Provide the [x, y] coordinate of the cell's center where the given text is located.  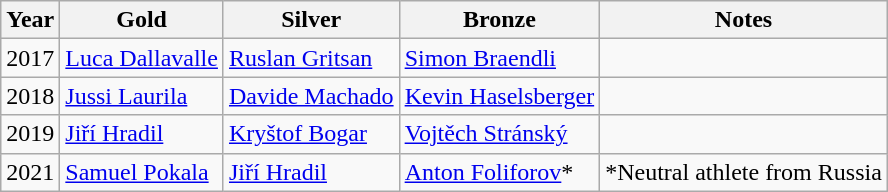
Ruslan Gritsan [311, 58]
Jussi Laurila [142, 96]
Anton Foliforov* [500, 172]
*Neutral athlete from Russia [744, 172]
Gold [142, 20]
2017 [30, 58]
Bronze [500, 20]
Kevin Haselsberger [500, 96]
Simon Braendli [500, 58]
2018 [30, 96]
Year [30, 20]
Kryštof Bogar [311, 134]
Davide Machado [311, 96]
Samuel Pokala [142, 172]
Notes [744, 20]
Luca Dallavalle [142, 58]
2019 [30, 134]
2021 [30, 172]
Vojtěch Stránský [500, 134]
Silver [311, 20]
